Detect which cell encompasses the target text, then output its [X, Y] center coordinate. 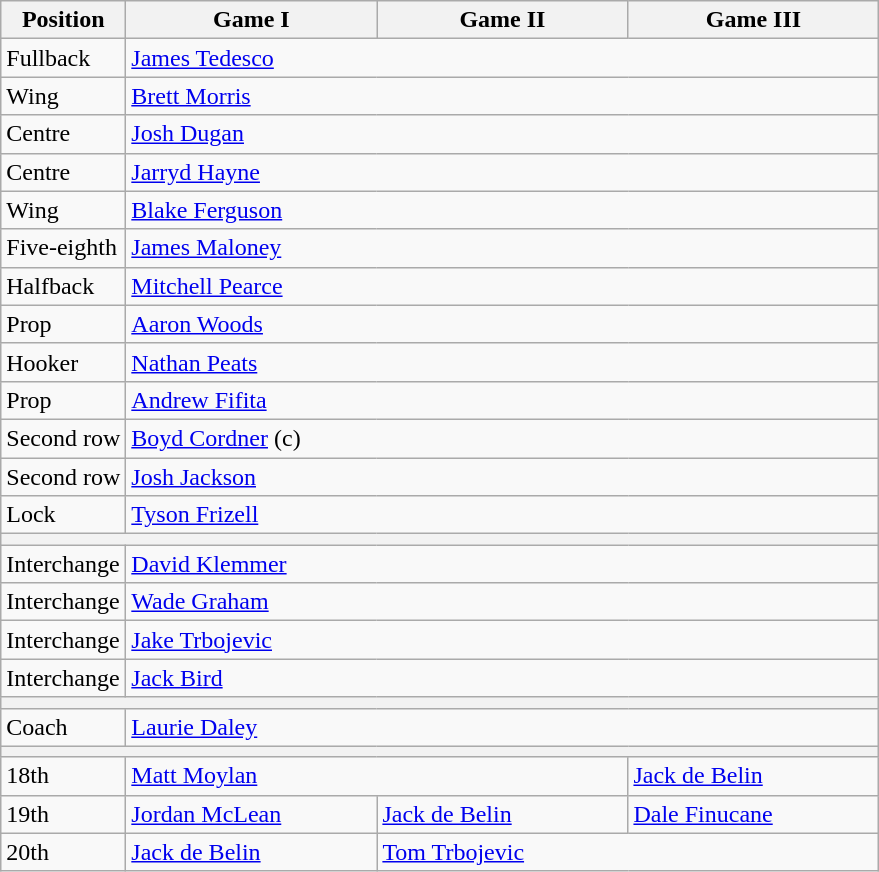
Boyd Cordner (c) [502, 438]
Blake Ferguson [502, 210]
Coach [64, 727]
Lock [64, 515]
Position [64, 20]
Josh Jackson [502, 477]
Tom Trbojevic [628, 852]
James Maloney [502, 248]
Game III [754, 20]
Game II [502, 20]
Halfback [64, 286]
Aaron Woods [502, 324]
Fullback [64, 58]
Jack Bird [502, 678]
Jordan McLean [252, 814]
19th [64, 814]
Andrew Fifita [502, 400]
18th [64, 776]
Matt Moylan [377, 776]
Five-eighth [64, 248]
Brett Morris [502, 96]
Jarryd Hayne [502, 172]
Jake Trbojevic [502, 640]
20th [64, 852]
Tyson Frizell [502, 515]
Game I [252, 20]
Hooker [64, 362]
Laurie Daley [502, 727]
David Klemmer [502, 564]
Nathan Peats [502, 362]
Dale Finucane [754, 814]
Josh Dugan [502, 134]
Mitchell Pearce [502, 286]
James Tedesco [502, 58]
Wade Graham [502, 602]
